Scan for the cell matching the given text and deliver its (X, Y) coordinate at center. 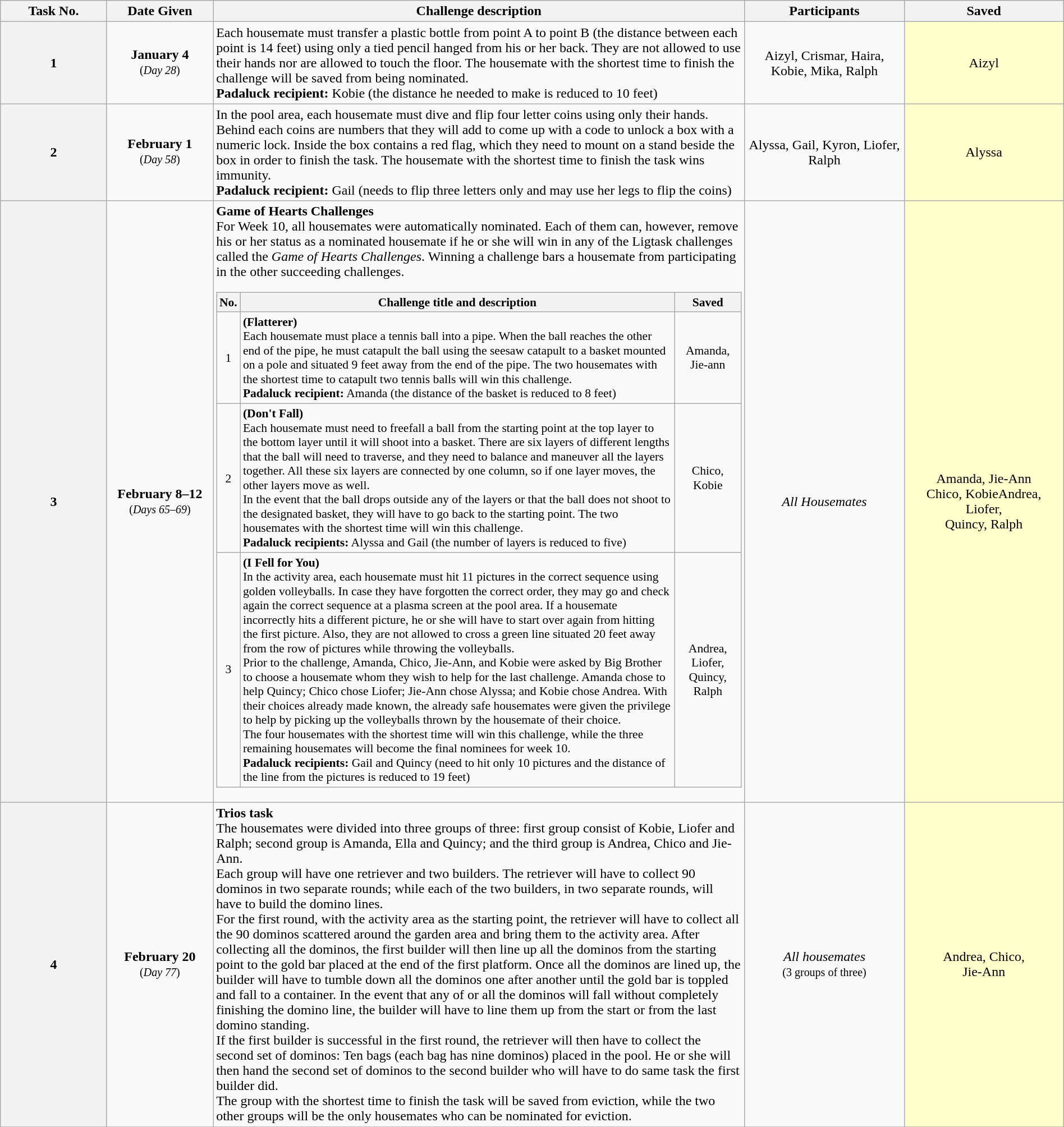
Alyssa (984, 153)
All housemates(3 groups of three) (824, 965)
Aizyl (984, 63)
Task No. (54, 11)
Participants (824, 11)
February 20(Day 77) (159, 965)
January 4(Day 28) (159, 63)
Amanda, Jie-ann (708, 358)
Alyssa, Gail, Kyron, Liofer, Ralph (824, 153)
All Housemates (824, 502)
February 8–12(Days 65–69) (159, 502)
Andrea, Chico,Jie-Ann (984, 965)
Date Given (159, 11)
February 1(Day 58) (159, 153)
Challenge description (479, 11)
Aizyl, Crismar, Haira, Kobie, Mika, Ralph (824, 63)
Chico, Kobie (708, 478)
4 (54, 965)
No. (228, 302)
Amanda, Jie-AnnChico, KobieAndrea, Liofer,Quincy, Ralph (984, 502)
Andrea, Liofer, Quincy, Ralph (708, 670)
Challenge title and description (457, 302)
